Return the [X, Y] coordinate for the center point of the cell that contains the specified text.  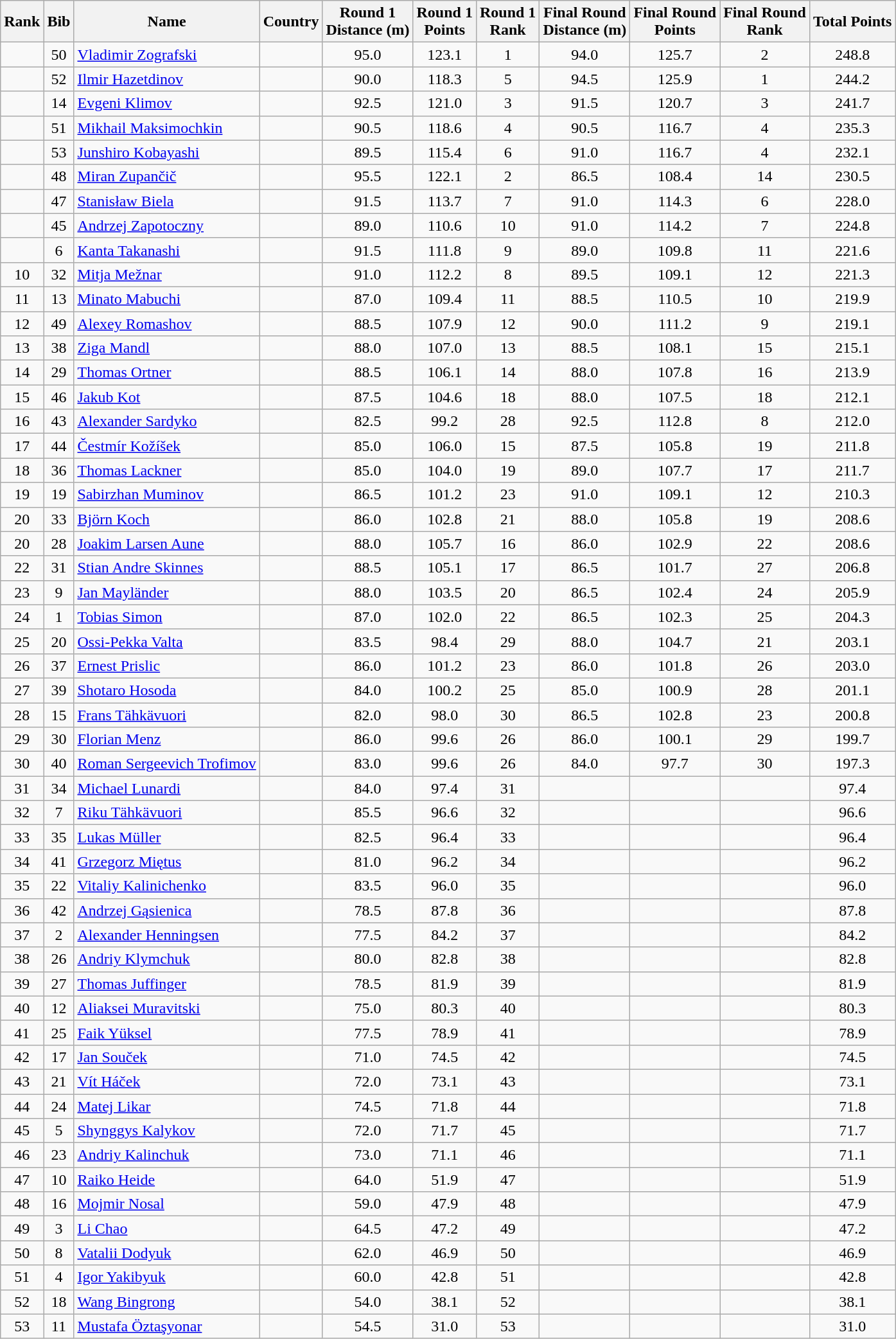
107.0 [444, 348]
221.6 [852, 250]
64.5 [367, 1228]
Stian Andre Skinnes [167, 568]
75.0 [367, 1008]
102.3 [675, 617]
59.0 [367, 1204]
213.9 [852, 373]
Andrzej Zapotoczny [167, 226]
81.0 [367, 862]
123.1 [444, 55]
200.8 [852, 715]
Sabirzhan Muminov [167, 495]
Björn Koch [167, 519]
230.5 [852, 177]
95.0 [367, 55]
205.9 [852, 592]
111.8 [444, 250]
Mojmir Nosal [167, 1204]
203.1 [852, 641]
228.0 [852, 201]
101.8 [675, 666]
80.0 [367, 959]
73.0 [367, 1155]
107.5 [675, 397]
Ossi-Pekka Valta [167, 641]
101.7 [675, 568]
199.7 [852, 740]
212.0 [852, 421]
Florian Menz [167, 740]
Final Round Distance (m) [584, 22]
120.7 [675, 103]
102.4 [675, 592]
Thomas Juffinger [167, 984]
62.0 [367, 1253]
215.1 [852, 348]
100.1 [675, 740]
111.2 [675, 323]
97.7 [675, 764]
64.0 [367, 1180]
118.6 [444, 128]
125.7 [675, 55]
Frans Tähkävuori [167, 715]
Round 1Rank [507, 22]
Vatalii Dodyuk [167, 1253]
Jakub Kot [167, 397]
108.1 [675, 348]
110.6 [444, 226]
235.3 [852, 128]
Miran Zupančič [167, 177]
Shynggys Kalykov [167, 1131]
71.0 [367, 1057]
Matej Likar [167, 1106]
108.4 [675, 177]
Joakim Larsen Aune [167, 544]
Li Chao [167, 1228]
Bib [59, 22]
Shotaro Hosoda [167, 690]
112.8 [675, 421]
Final Round Rank [765, 22]
107.7 [675, 470]
Alexey Romashov [167, 323]
102.9 [675, 544]
Thomas Ortner [167, 373]
Junshiro Kobayashi [167, 152]
Ernest Prislic [167, 666]
100.2 [444, 690]
Vít Háček [167, 1081]
Alexander Henningsen [167, 935]
107.9 [444, 323]
Jan Mayländer [167, 592]
Kanta Takanashi [167, 250]
232.1 [852, 152]
104.0 [444, 470]
95.5 [367, 177]
104.7 [675, 641]
Michael Lunardi [167, 788]
115.4 [444, 152]
219.9 [852, 299]
248.8 [852, 55]
Vitaliy Kalinichenko [167, 886]
241.7 [852, 103]
125.9 [675, 79]
98.0 [444, 715]
Name [167, 22]
Evgeni Klimov [167, 103]
210.3 [852, 495]
102.0 [444, 617]
104.6 [444, 397]
Grzegorz Miętus [167, 862]
224.8 [852, 226]
Aliaksei Muravitski [167, 1008]
122.1 [444, 177]
197.3 [852, 764]
112.2 [444, 274]
105.7 [444, 544]
114.2 [675, 226]
Wang Bingrong [167, 1302]
Andriy Kalinchuk [167, 1155]
Alexander Sardyko [167, 421]
Thomas Lackner [167, 470]
201.1 [852, 690]
203.0 [852, 666]
206.8 [852, 568]
106.1 [444, 373]
98.4 [444, 641]
Vladimir Zografski [167, 55]
94.5 [584, 79]
109.4 [444, 299]
82.0 [367, 715]
Andriy Klymchuk [167, 959]
85.5 [367, 813]
Minato Mabuchi [167, 299]
Mitja Mežnar [167, 274]
Igor Yakibyuk [167, 1277]
Ilmir Hazetdinov [167, 79]
99.2 [444, 421]
54.0 [367, 1302]
Faik Yüksel [167, 1033]
Čestmír Kožíšek [167, 446]
Total Points [852, 22]
Riku Tähkävuori [167, 813]
100.9 [675, 690]
211.8 [852, 446]
Final Round Points [675, 22]
Jan Souček [167, 1057]
211.7 [852, 470]
Round 1Points [444, 22]
244.2 [852, 79]
114.3 [675, 201]
204.3 [852, 617]
103.5 [444, 592]
Rank [22, 22]
Andrzej Gąsienica [167, 910]
Country [291, 22]
118.3 [444, 79]
Raiko Heide [167, 1180]
219.1 [852, 323]
221.3 [852, 274]
Lukas Müller [167, 837]
109.8 [675, 250]
Mustafa Öztaşyonar [167, 1326]
107.8 [675, 373]
105.1 [444, 568]
54.5 [367, 1326]
106.0 [444, 446]
Round 1Distance (m) [367, 22]
60.0 [367, 1277]
94.0 [584, 55]
Roman Sergeevich Trofimov [167, 764]
Mikhail Maksimochkin [167, 128]
113.7 [444, 201]
Tobias Simon [167, 617]
83.0 [367, 764]
Ziga Mandl [167, 348]
121.0 [444, 103]
110.5 [675, 299]
Stanisław Biela [167, 201]
212.1 [852, 397]
